Determine the [x, y] coordinate at the center of the cell enclosing the given text.  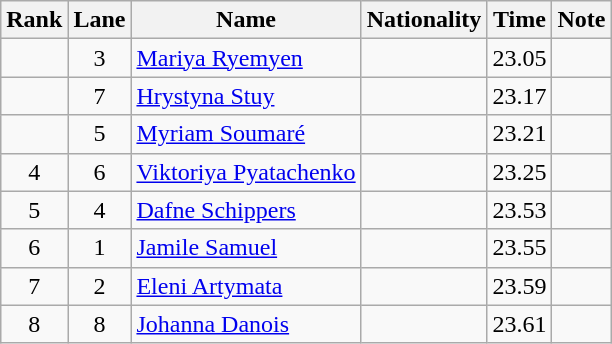
Eleni Artymata [246, 286]
Johanna Danois [246, 324]
23.53 [520, 210]
23.21 [520, 134]
Time [520, 20]
Myriam Soumaré [246, 134]
Jamile Samuel [246, 248]
1 [100, 248]
23.25 [520, 172]
23.55 [520, 248]
Note [582, 20]
23.59 [520, 286]
Viktoriya Pyatachenko [246, 172]
Rank [34, 20]
Hrystyna Stuy [246, 96]
23.17 [520, 96]
3 [100, 58]
2 [100, 286]
Lane [100, 20]
Name [246, 20]
Dafne Schippers [246, 210]
Nationality [424, 20]
23.61 [520, 324]
23.05 [520, 58]
Mariya Ryemyen [246, 58]
